Output the [X, Y] coordinate of the center of the cell containing the given text.  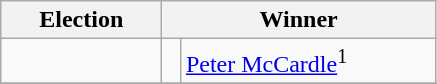
Winner [299, 20]
Peter McCardle1 [308, 62]
Election [82, 20]
